Locate the cell with the specified text and output its [x, y] center coordinate. 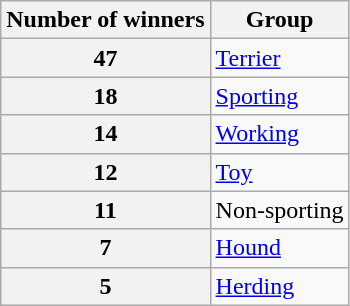
47 [106, 58]
11 [106, 210]
Sporting [280, 96]
7 [106, 248]
12 [106, 172]
Herding [280, 286]
Toy [280, 172]
Group [280, 20]
Hound [280, 248]
18 [106, 96]
5 [106, 286]
Working [280, 134]
Number of winners [106, 20]
14 [106, 134]
Non-sporting [280, 210]
Terrier [280, 58]
